Capture the cell that displays the provided text and extract its [x, y] central coordinate. 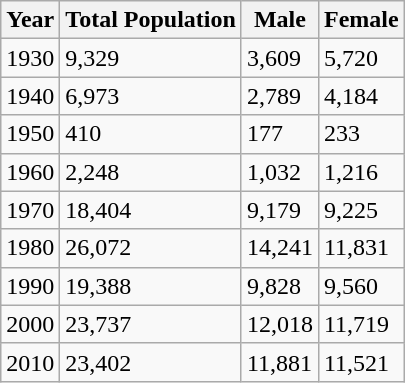
9,560 [361, 286]
1970 [30, 210]
18,404 [151, 210]
2010 [30, 362]
Year [30, 20]
11,831 [361, 248]
Female [361, 20]
23,737 [151, 324]
9,179 [280, 210]
11,719 [361, 324]
2,248 [151, 172]
9,329 [151, 58]
11,521 [361, 362]
9,225 [361, 210]
5,720 [361, 58]
1990 [30, 286]
6,973 [151, 96]
233 [361, 134]
Total Population [151, 20]
2000 [30, 324]
1940 [30, 96]
4,184 [361, 96]
Male [280, 20]
1,216 [361, 172]
14,241 [280, 248]
1930 [30, 58]
2,789 [280, 96]
12,018 [280, 324]
19,388 [151, 286]
23,402 [151, 362]
410 [151, 134]
26,072 [151, 248]
3,609 [280, 58]
11,881 [280, 362]
1950 [30, 134]
9,828 [280, 286]
1,032 [280, 172]
1960 [30, 172]
1980 [30, 248]
177 [280, 134]
